Scan for the cell matching the given text and deliver its [X, Y] coordinate at center. 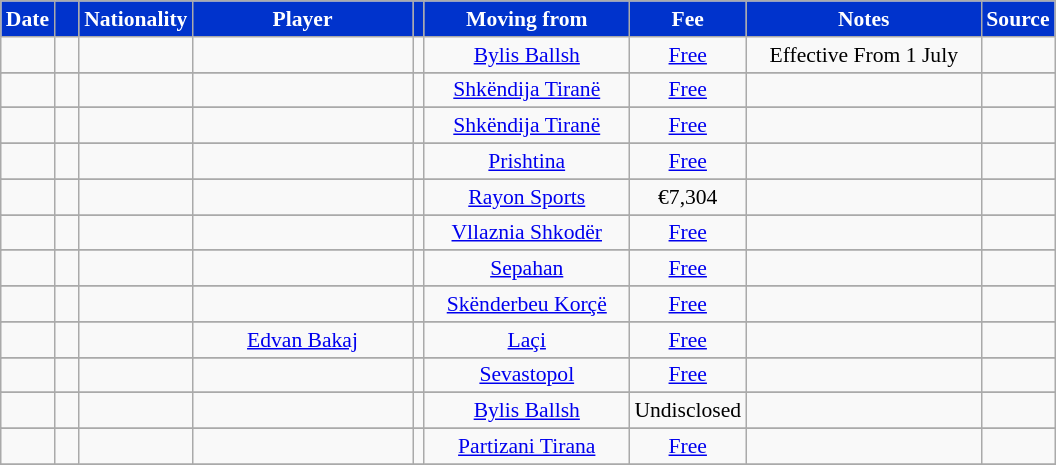
Player [302, 19]
Fee [688, 19]
Undisclosed [688, 411]
Sevastopol [526, 375]
Nationality [136, 19]
Effective From 1 July [864, 55]
Sepahan [526, 269]
Rayon Sports [526, 197]
Skënderbeu Korçë [526, 304]
Prishtina [526, 162]
Source [1018, 19]
Edvan Bakaj [302, 340]
Moving from [526, 19]
Laçi [526, 340]
€7,304 [688, 197]
Vllaznia Shkodër [526, 233]
Date [28, 19]
Partizani Tirana [526, 447]
Notes [864, 19]
